Return (x, y) of the center of cell containing provided text 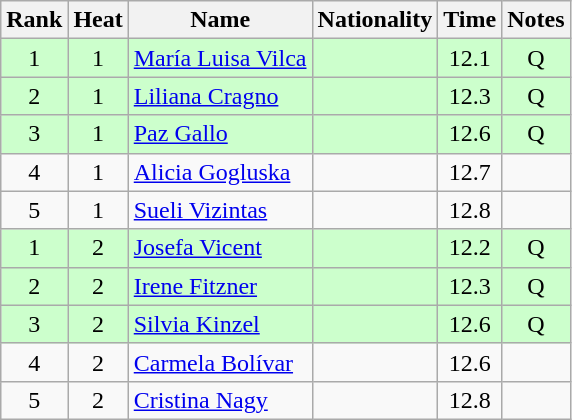
Sueli Vizintas (220, 210)
Time (470, 20)
María Luisa Vilca (220, 58)
Josefa Vicent (220, 248)
Notes (536, 20)
Rank (34, 20)
Irene Fitzner (220, 286)
Paz Gallo (220, 134)
Cristina Nagy (220, 400)
Heat (98, 20)
Carmela Bolívar (220, 362)
Nationality (375, 20)
12.7 (470, 172)
Alicia Gogluska (220, 172)
Silvia Kinzel (220, 324)
12.2 (470, 248)
Name (220, 20)
Liliana Cragno (220, 96)
12.1 (470, 58)
